Provide the (X, Y) coordinate of the cell's center where the given text is located.  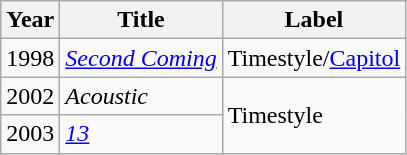
13 (141, 134)
2003 (30, 134)
Year (30, 20)
Timestyle (314, 115)
Acoustic (141, 96)
2002 (30, 96)
Second Coming (141, 58)
Label (314, 20)
Timestyle/Capitol (314, 58)
1998 (30, 58)
Title (141, 20)
